Return (x, y) of the center of cell containing provided text 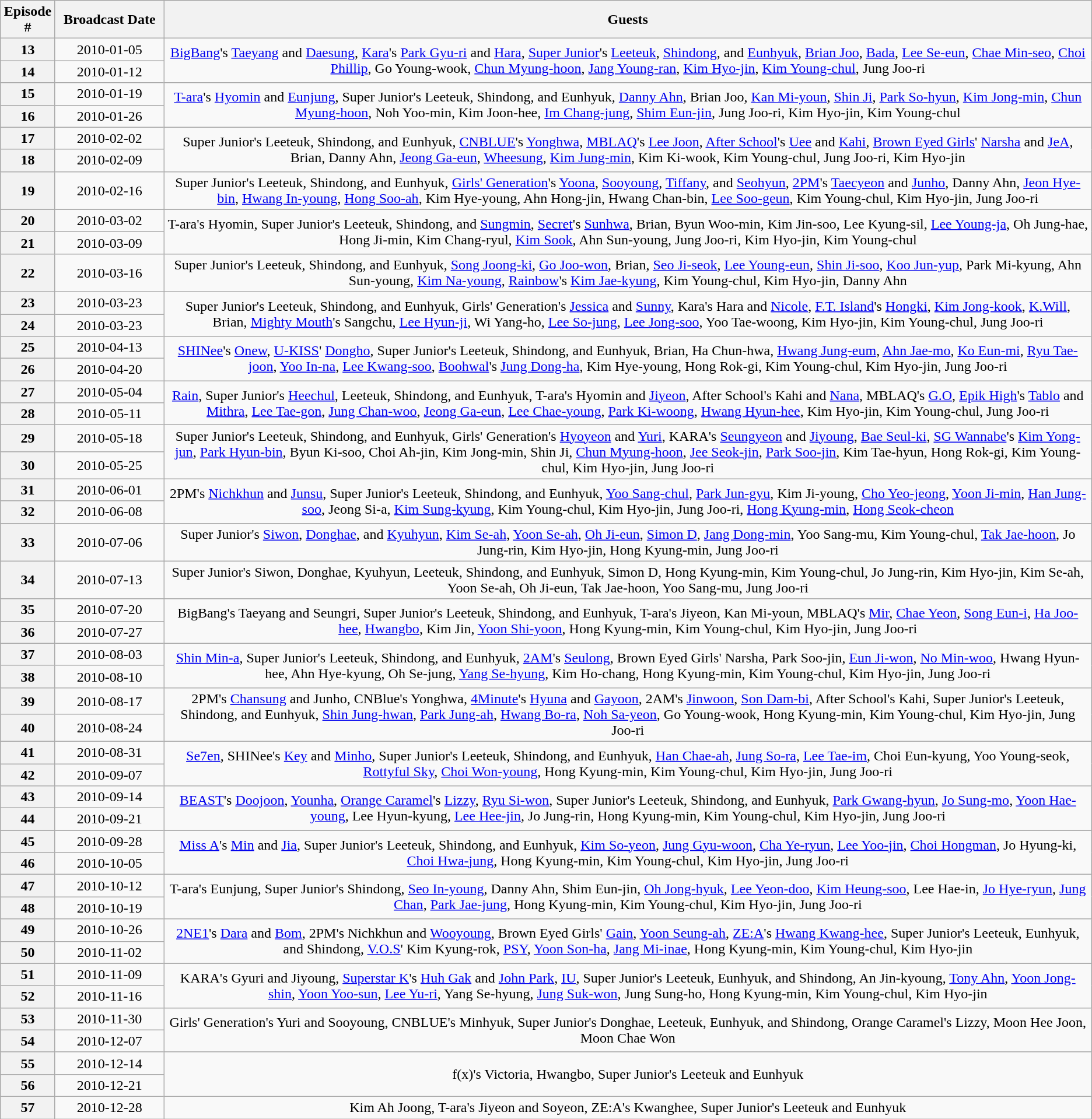
40 (28, 728)
2010-05-18 (110, 439)
2010-09-28 (110, 841)
46 (28, 864)
2010-08-31 (110, 752)
2010-11-09 (110, 974)
34 (28, 580)
2010-12-28 (110, 1107)
13 (28, 50)
2010-03-02 (110, 220)
17 (28, 138)
41 (28, 752)
2010-03-09 (110, 243)
2010-10-26 (110, 930)
2010-03-16 (110, 273)
26 (28, 370)
35 (28, 610)
2010-07-27 (110, 632)
27 (28, 392)
55 (28, 1063)
2010-02-09 (110, 160)
16 (28, 116)
21 (28, 243)
2010-10-05 (110, 864)
2010-10-19 (110, 908)
23 (28, 303)
2010-06-08 (110, 512)
53 (28, 1019)
2010-02-16 (110, 190)
2010-07-13 (110, 580)
2010-01-05 (110, 50)
49 (28, 930)
2010-12-21 (110, 1085)
33 (28, 542)
Kim Ah Joong, T-ara's Jiyeon and Soyeon, ZE:A's Kwanghee, Super Junior's Leeteuk and Eunhyuk (628, 1107)
20 (28, 220)
2010-11-02 (110, 952)
2010-09-14 (110, 797)
2010-05-04 (110, 392)
47 (28, 886)
2010-01-12 (110, 72)
2010-01-26 (110, 116)
2010-12-14 (110, 1063)
Episode # (28, 20)
48 (28, 908)
56 (28, 1085)
43 (28, 797)
51 (28, 974)
2010-01-19 (110, 94)
Broadcast Date (110, 20)
2010-08-03 (110, 654)
2010-02-02 (110, 138)
38 (28, 676)
2010-11-30 (110, 1019)
18 (28, 160)
29 (28, 439)
2010-04-20 (110, 370)
28 (28, 414)
25 (28, 348)
24 (28, 325)
15 (28, 94)
37 (28, 654)
2010-07-06 (110, 542)
52 (28, 997)
31 (28, 490)
Guests (628, 20)
2010-07-20 (110, 610)
19 (28, 190)
54 (28, 1041)
2010-04-13 (110, 348)
22 (28, 273)
45 (28, 841)
2010-12-07 (110, 1041)
2010-09-21 (110, 819)
30 (28, 465)
36 (28, 632)
2010-10-12 (110, 886)
2010-06-01 (110, 490)
32 (28, 512)
2010-08-17 (110, 701)
14 (28, 72)
44 (28, 819)
2010-09-07 (110, 775)
2010-05-11 (110, 414)
42 (28, 775)
39 (28, 701)
50 (28, 952)
2010-11-16 (110, 997)
2010-05-25 (110, 465)
2010-08-10 (110, 676)
f(x)'s Victoria, Hwangbo, Super Junior's Leeteuk and Eunhyuk (628, 1074)
57 (28, 1107)
2010-08-24 (110, 728)
